Return [x, y] of the center of cell containing provided text 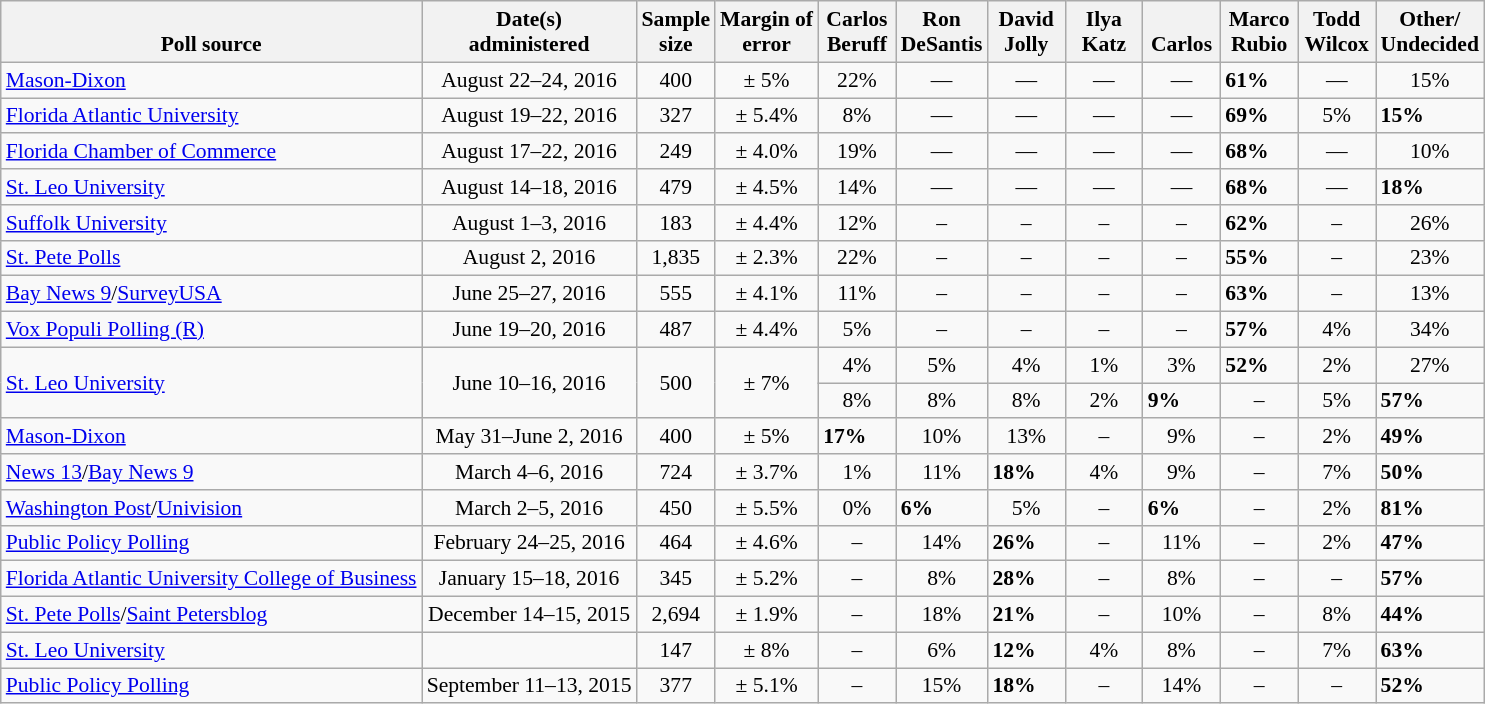
Suffolk University [212, 223]
3% [1182, 365]
August 19–22, 2016 [530, 116]
249 [676, 152]
± 4.1% [766, 294]
± 8% [766, 650]
March 4–6, 2016 [530, 472]
± 3.7% [766, 472]
RonDeSantis [942, 32]
June 25–27, 2016 [530, 294]
69% [1259, 116]
27% [1430, 365]
479 [676, 187]
Other/Undecided [1430, 32]
May 31–June 2, 2016 [530, 437]
± 1.9% [766, 615]
147 [676, 650]
450 [676, 508]
February 24–25, 2016 [530, 543]
August 14–18, 2016 [530, 187]
± 5.2% [766, 579]
CarlosBeruff [857, 32]
81% [1430, 508]
± 4.0% [766, 152]
March 2–5, 2016 [530, 508]
± 5.5% [766, 508]
Date(s)administered [530, 32]
327 [676, 116]
September 11–13, 2015 [530, 686]
August 1–3, 2016 [530, 223]
Washington Post/Univision [212, 508]
34% [1430, 330]
28% [1026, 579]
49% [1430, 437]
724 [676, 472]
August 17–22, 2016 [530, 152]
± 2.3% [766, 258]
50% [1430, 472]
Margin oferror [766, 32]
January 15–18, 2016 [530, 579]
23% [1430, 258]
August 22–24, 2016 [530, 80]
464 [676, 543]
Florida Atlantic University College of Business [212, 579]
St. Pete Polls/Saint Petersblog [212, 615]
Bay News 9/SurveyUSA [212, 294]
61% [1259, 80]
44% [1430, 615]
Samplesize [676, 32]
17% [857, 437]
± 5.4% [766, 116]
IlyaKatz [1104, 32]
± 4.6% [766, 543]
MarcoRubio [1259, 32]
Florida Chamber of Commerce [212, 152]
21% [1026, 615]
DavidJolly [1026, 32]
377 [676, 686]
0% [857, 508]
500 [676, 382]
19% [857, 152]
± 7% [766, 382]
Poll source [212, 32]
345 [676, 579]
Vox Populi Polling (R) [212, 330]
St. Pete Polls [212, 258]
Carlos [1182, 32]
December 14–15, 2015 [530, 615]
± 4.5% [766, 187]
News 13/Bay News 9 [212, 472]
47% [1430, 543]
June 19–20, 2016 [530, 330]
August 2, 2016 [530, 258]
55% [1259, 258]
62% [1259, 223]
487 [676, 330]
555 [676, 294]
2,694 [676, 615]
June 10–16, 2016 [530, 382]
1,835 [676, 258]
Florida Atlantic University [212, 116]
ToddWilcox [1337, 32]
183 [676, 223]
± 5.1% [766, 686]
